Search for the cell housing the specified text and yield its [X, Y] center coordinate. 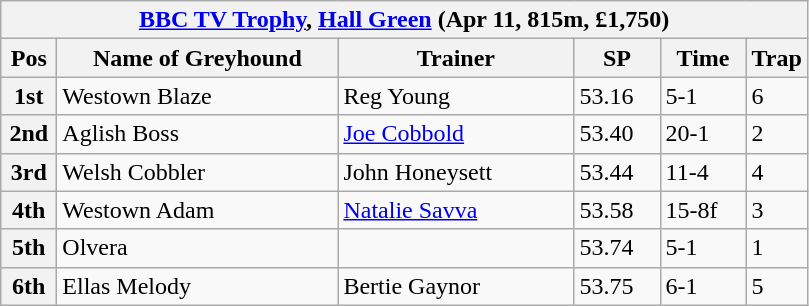
John Honeysett [456, 172]
4 [776, 172]
15-8f [703, 210]
53.58 [617, 210]
1 [776, 248]
53.75 [617, 286]
Joe Cobbold [456, 134]
Olvera [198, 248]
Natalie Savva [456, 210]
Welsh Cobbler [198, 172]
2 [776, 134]
53.40 [617, 134]
53.74 [617, 248]
Time [703, 58]
4th [29, 210]
Bertie Gaynor [456, 286]
Trap [776, 58]
3rd [29, 172]
53.16 [617, 96]
6 [776, 96]
Aglish Boss [198, 134]
Ellas Melody [198, 286]
2nd [29, 134]
Westown Blaze [198, 96]
6-1 [703, 286]
Trainer [456, 58]
Pos [29, 58]
SP [617, 58]
53.44 [617, 172]
20-1 [703, 134]
5 [776, 286]
Reg Young [456, 96]
5th [29, 248]
Westown Adam [198, 210]
1st [29, 96]
Name of Greyhound [198, 58]
3 [776, 210]
6th [29, 286]
11-4 [703, 172]
BBC TV Trophy, Hall Green (Apr 11, 815m, £1,750) [404, 20]
